Determine the (x, y) coordinate at the center of the cell enclosing the given text.  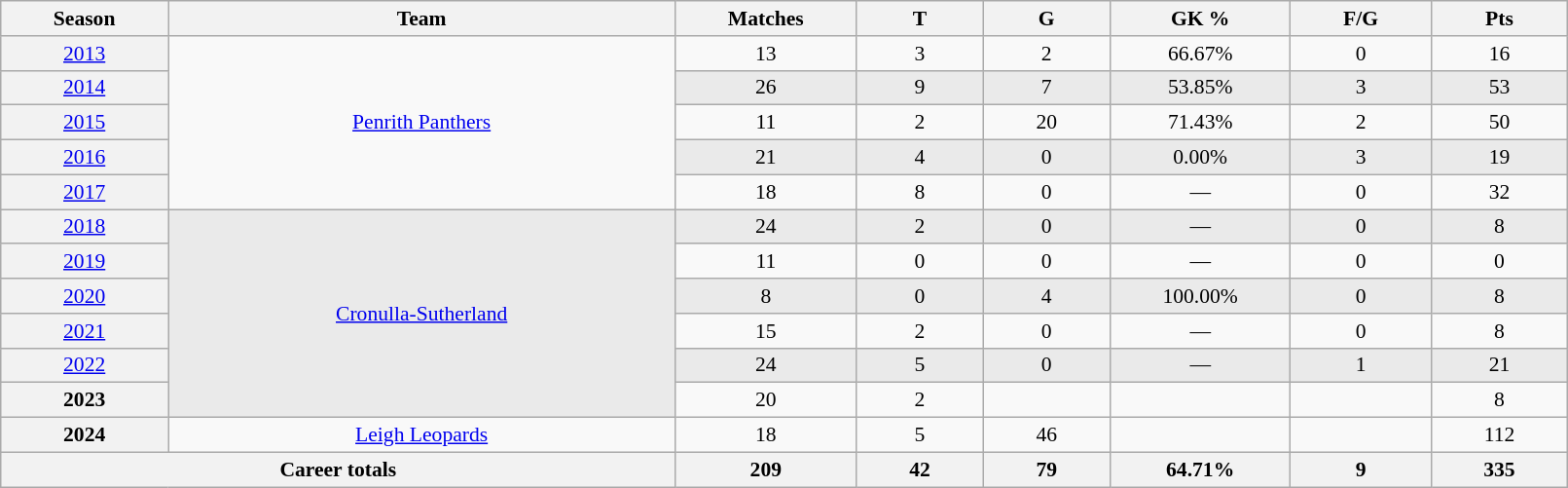
7 (1046, 88)
2017 (85, 192)
Matches (766, 19)
2022 (85, 365)
2013 (85, 54)
53 (1499, 88)
32 (1499, 192)
2023 (85, 400)
G (1046, 19)
Cronulla-Sutherland (422, 314)
46 (1046, 435)
209 (766, 469)
13 (766, 54)
335 (1499, 469)
42 (920, 469)
2018 (85, 227)
2016 (85, 158)
79 (1046, 469)
53.85% (1200, 88)
Season (85, 19)
Pts (1499, 19)
15 (766, 331)
71.43% (1200, 123)
Career totals (339, 469)
26 (766, 88)
Penrith Panthers (422, 123)
16 (1499, 54)
2024 (85, 435)
112 (1499, 435)
2015 (85, 123)
T (920, 19)
2014 (85, 88)
100.00% (1200, 296)
50 (1499, 123)
F/G (1361, 19)
Leigh Leopards (422, 435)
1 (1361, 365)
0.00% (1200, 158)
64.71% (1200, 469)
2019 (85, 262)
19 (1499, 158)
Team (422, 19)
2020 (85, 296)
2021 (85, 331)
66.67% (1200, 54)
GK % (1200, 19)
